Determine the [X, Y] coordinate at the center of the cell enclosing the given text.  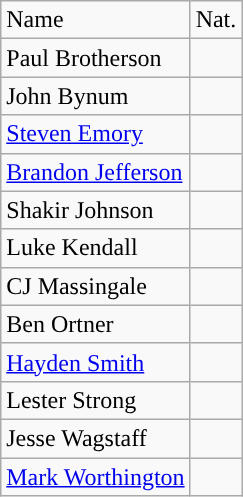
Brandon Jefferson [96, 172]
Ben Ortner [96, 324]
CJ Massingale [96, 286]
John Bynum [96, 96]
Mark Worthington [96, 477]
Shakir Johnson [96, 210]
Lester Strong [96, 400]
Nat. [216, 20]
Hayden Smith [96, 362]
Name [96, 20]
Jesse Wagstaff [96, 438]
Luke Kendall [96, 248]
Paul Brotherson [96, 58]
Steven Emory [96, 134]
